Return (x, y) of the center of cell containing provided text 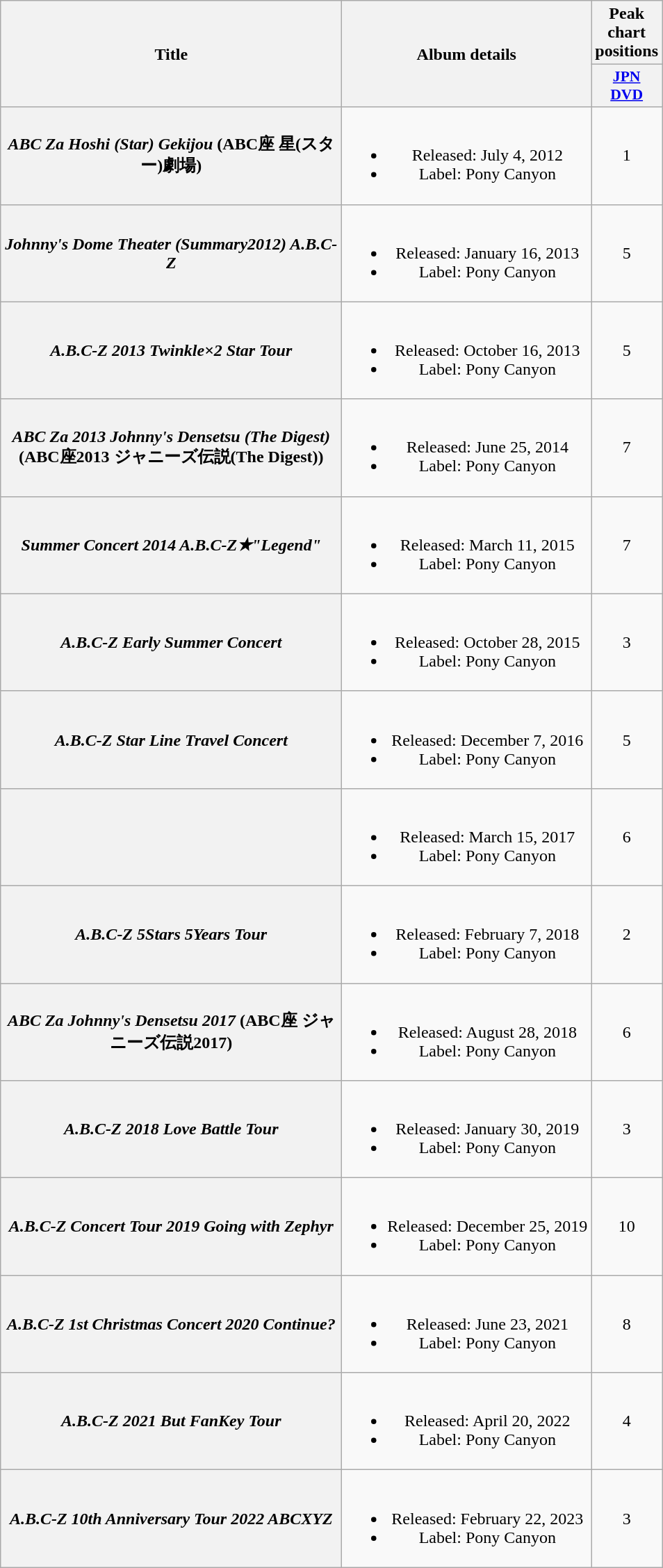
Released: February 22, 2023Label: Pony Canyon (467, 1519)
Released: March 15, 2017Label: Pony Canyon (467, 837)
Released: June 25, 2014Label: Pony Canyon (467, 448)
A.B.C-Z 10th Anniversary Tour 2022 ABCXYZ (171, 1519)
A.B.C-Z 2018 Love Battle Tour (171, 1129)
ABC Za Hoshi (Star) Gekijou (ABC座 星(スター)劇場) (171, 156)
A.B.C-Z 5Stars 5Years Tour (171, 934)
Released: July 4, 2012Label: Pony Canyon (467, 156)
Title (171, 54)
4 (627, 1421)
JPNDVD (627, 86)
Released: January 16, 2013Label: Pony Canyon (467, 253)
Released: February 7, 2018Label: Pony Canyon (467, 934)
ABC Za 2013 Johnny's Densetsu (The Digest) (ABC座2013 ジャニーズ伝説(The Digest)) (171, 448)
Released: March 11, 2015Label: Pony Canyon (467, 545)
A.B.C-Z 2013 Twinkle×2 Star Tour (171, 350)
Album details (467, 54)
1 (627, 156)
Released: April 20, 2022Label: Pony Canyon (467, 1421)
2 (627, 934)
Summer Concert 2014 A.B.C-Z★"Legend" (171, 545)
Released: October 16, 2013Label: Pony Canyon (467, 350)
Released: January 30, 2019Label: Pony Canyon (467, 1129)
A.B.C-Z Early Summer Concert (171, 642)
Released: August 28, 2018Label: Pony Canyon (467, 1031)
Johnny's Dome Theater (Summary2012) A.B.C-Z (171, 253)
Released: December 7, 2016Label: Pony Canyon (467, 740)
Peak chart positions (627, 33)
A.B.C-Z Star Line Travel Concert (171, 740)
Released: June 23, 2021Label: Pony Canyon (467, 1324)
10 (627, 1227)
A.B.C-Z Concert Tour 2019 Going with Zephyr (171, 1227)
A.B.C-Z 2021 But FanKey Tour (171, 1421)
Released: October 28, 2015Label: Pony Canyon (467, 642)
A.B.C-Z 1st Christmas Concert 2020 Continue? (171, 1324)
ABC Za Johnny's Densetsu 2017 (ABC座 ジャニーズ伝説2017) (171, 1031)
Released: December 25, 2019Label: Pony Canyon (467, 1227)
8 (627, 1324)
